Find where the given text appears and provide that cell's center as [x, y] coordinate. 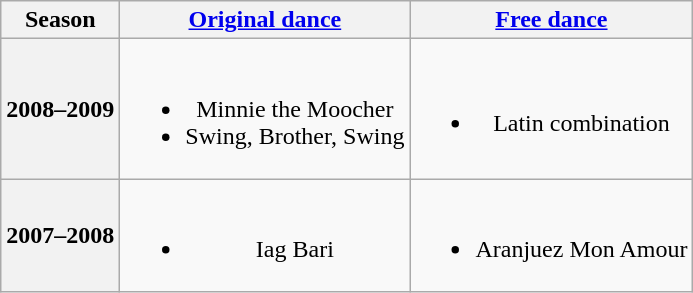
2007–2008 [60, 236]
Original dance [265, 20]
Latin combination [552, 109]
Aranjuez Mon Amour [552, 236]
Minnie the MoocherSwing, Brother, Swing [265, 109]
2008–2009 [60, 109]
Season [60, 20]
Free dance [552, 20]
Iag Bari [265, 236]
